Scan for the cell matching the given text and deliver its (x, y) coordinate at center. 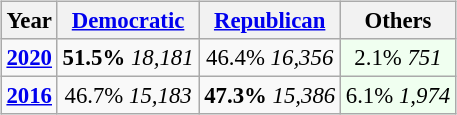
2.1% 751 (398, 58)
46.7% 15,183 (128, 96)
Republican (270, 21)
2016 (29, 96)
Democratic (128, 21)
6.1% 1,974 (398, 96)
47.3% 15,386 (270, 96)
46.4% 16,356 (270, 58)
Others (398, 21)
51.5% 18,181 (128, 58)
Year (29, 21)
2020 (29, 58)
